Output the (x, y) coordinate of the center of the cell containing the given text.  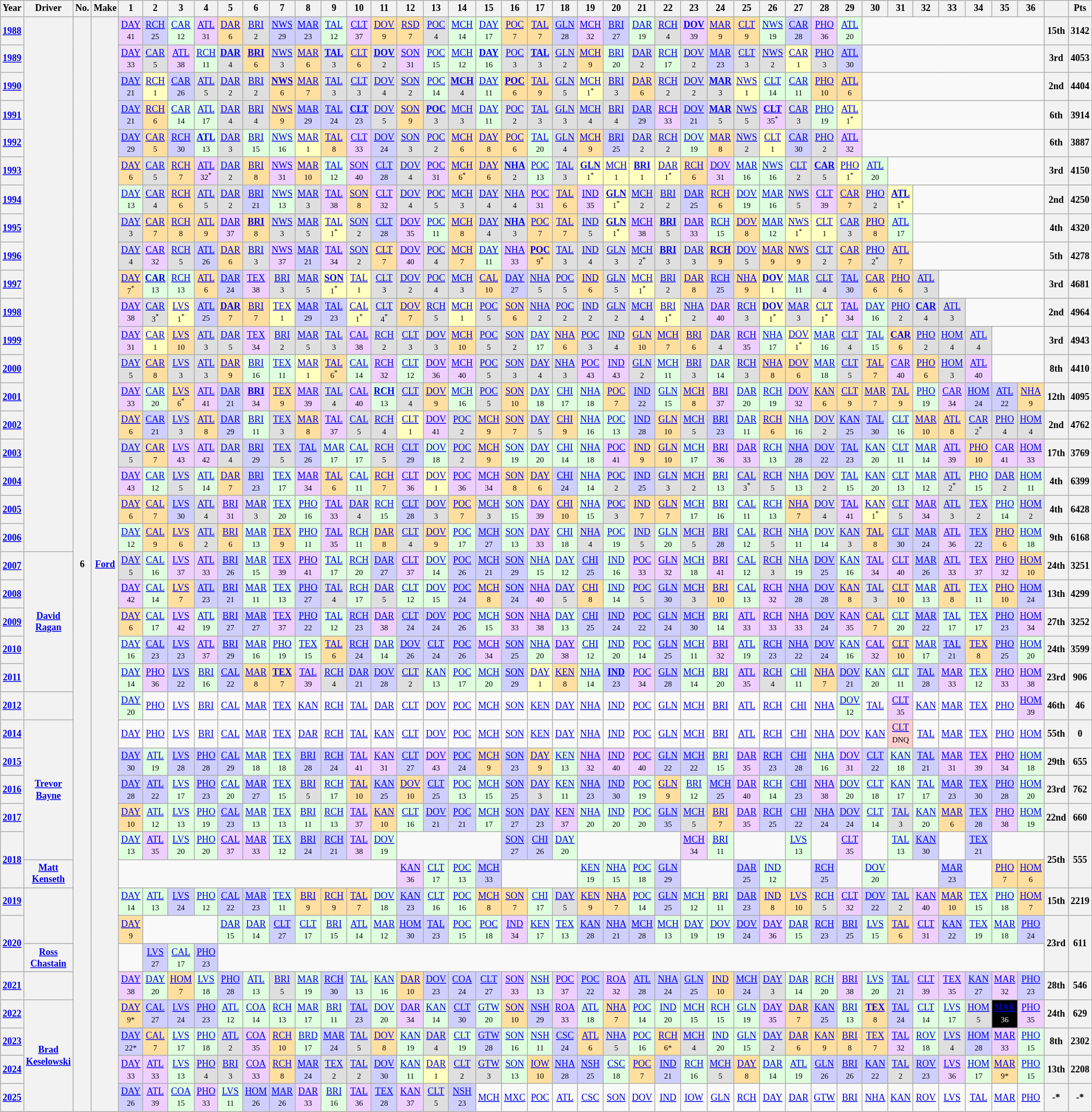
NHA40 (540, 594)
HOM30 (411, 930)
IND12 (772, 874)
HOM19 (1031, 818)
PHO14 (1005, 510)
SON31 (411, 59)
4150 (1080, 171)
KAN19 (411, 1042)
NSH13 (540, 986)
3 (181, 8)
DAY39 (540, 510)
22nd (1056, 818)
COA35 (256, 1042)
660 (1080, 818)
906 (1080, 678)
KAN36 (411, 874)
NSH25 (591, 1070)
MCH16 (462, 397)
POC41 (616, 454)
ATL36 (952, 538)
4320 (1080, 228)
BRI1 (642, 171)
DAR1 (436, 1070)
Make (105, 8)
PHO22 (308, 622)
IND43 (616, 369)
MAR19 (308, 986)
IND25 (642, 482)
655 (1080, 762)
KAN14 (436, 1013)
DAR11 (747, 425)
5 (230, 8)
CAR32 (155, 256)
9th (1056, 538)
CLT19 (462, 1042)
2012 (13, 706)
HOM26 (256, 1097)
NHA6 (565, 340)
MCH33 (489, 874)
LVS1* (181, 312)
SON15 (515, 510)
KAN17 (901, 790)
KAN37 (411, 1097)
1998 (13, 312)
ROV23 (926, 1070)
LVS42 (181, 622)
GTW20 (489, 1013)
Trevor Bayne (48, 790)
27 (799, 8)
MCH28 (642, 930)
TEX22 (979, 538)
2017 (13, 818)
GLN7 (668, 510)
HOM38 (1031, 678)
KEN9 (591, 902)
IND8 (772, 902)
31 (901, 8)
POC34 (642, 678)
1 (131, 8)
ATL31 (206, 31)
CLT1* (825, 312)
CSC18 (616, 1070)
546 (1080, 986)
DAY2 (772, 1042)
MCH40 (462, 369)
DOV26 (411, 650)
MCH20 (489, 678)
KAN1* (875, 510)
LVS27 (155, 958)
TEX21 (979, 846)
27th (1056, 622)
4053 (1080, 59)
BRI38 (850, 986)
Ross Chastain (48, 958)
MCH6 (462, 143)
3599 (1080, 650)
LVS4 (952, 1042)
POC40 (642, 762)
CLT20 (901, 622)
1994 (13, 199)
TAL6* (334, 369)
CLT13 (901, 482)
1988 (13, 31)
TAL32 (901, 1042)
CAR2* (979, 425)
HOM17 (979, 1070)
IND21 (668, 1070)
DOV25 (825, 566)
TAL33 (334, 510)
LVS30 (181, 510)
4299 (1080, 594)
24 (720, 8)
CLTDNQ (901, 734)
NHA13 (799, 482)
DOV15 (436, 594)
CAR41 (1005, 454)
RCH16 (694, 1070)
KAN9 (825, 1042)
21 (642, 8)
LVS5 (181, 482)
611 (1080, 944)
HOM34 (1031, 622)
NSH11 (540, 1042)
2007 (13, 566)
ATL18 (591, 1013)
7 (282, 8)
28th (1056, 986)
CAR11 (799, 87)
ROV18 (926, 1042)
DOV35 (411, 228)
ATL42 (206, 454)
LVS18 (206, 986)
SON1* (334, 284)
BRI9 (308, 902)
ROA32 (616, 986)
MAR39 (308, 397)
CAR34 (952, 397)
1989 (13, 59)
CLT33 (359, 143)
KAN3 (850, 538)
IND22 (642, 397)
TEX5 (282, 454)
POC9* (540, 256)
IND10 (720, 986)
CLT29 (411, 454)
19 (591, 8)
46th (1056, 706)
DOV32 (799, 397)
NSH23 (462, 1097)
PHO3 (825, 59)
CAL27 (155, 1013)
BRI36 (720, 454)
BRI32 (720, 650)
BRI31 (230, 510)
MCH22 (694, 762)
CLT22 (875, 762)
DAY27 (515, 284)
TAL39 (308, 678)
MCH30 (694, 622)
CAL9 (155, 538)
MCH38 (642, 228)
CAL10 (489, 284)
CHI22 (799, 818)
16 (515, 8)
DAY22* (131, 1042)
SON24 (515, 594)
ATL7 (901, 256)
NHA11 (799, 538)
No. (82, 8)
NWS29 (282, 31)
18 (565, 8)
KEN11 (565, 790)
CLT18 (875, 790)
RCH35 (747, 340)
1992 (13, 143)
CHI8 (591, 594)
555 (1080, 859)
25th (1056, 859)
BRI14 (720, 622)
17 (540, 8)
MCH32 (591, 31)
CAR14 (181, 115)
14 (462, 8)
22 (668, 8)
DOV30 (384, 1070)
ATL37 (206, 650)
PHO32 (1005, 566)
BRI1* (668, 312)
TAL1 (359, 284)
NWS6 (282, 87)
PHO38 (1005, 818)
LVS37 (181, 566)
ATL23 (206, 594)
TAL28 (926, 678)
TEX1 (282, 312)
CAR30 (799, 143)
DOV6 (799, 369)
SON6 (515, 312)
KAN28 (591, 930)
ATL2* (952, 482)
DAY18 (540, 397)
PHO1* (850, 171)
23 (694, 8)
PHO16 (308, 510)
10 (359, 8)
CLT35* (772, 115)
ATL30 (850, 59)
29th (1056, 762)
CAL38 (359, 340)
1995 (13, 228)
1991 (13, 115)
4410 (1080, 369)
GTW28 (489, 1042)
TEX20 (282, 510)
COA24 (462, 986)
CHI28 (799, 762)
Matt Kenseth (48, 874)
CAL29 (230, 762)
2004 (13, 482)
TEX30 (979, 790)
2001 (13, 397)
DAY42 (131, 594)
SON40 (359, 171)
GLN19 (747, 1013)
TEX19 (979, 930)
2302 (1080, 1042)
MAR9* (1005, 1070)
Year (13, 8)
GLN32 (668, 566)
6428 (1080, 510)
DAY30 (131, 762)
DAR20 (747, 397)
POC33 (642, 566)
DOV40 (411, 256)
ATL26 (206, 256)
1996 (13, 256)
DAY19 (694, 930)
2015 (13, 762)
KAN8 (850, 594)
GTW (825, 1097)
CAR28 (799, 31)
28 (825, 8)
5th (1056, 256)
LVS6* (181, 397)
ATL41 (206, 397)
IND30 (616, 790)
2006 (13, 538)
1997 (13, 284)
DAY23 (540, 818)
13 (436, 8)
PHO27 (308, 594)
32 (926, 8)
CLT40 (901, 566)
DOV39 (694, 31)
IND23 (616, 678)
4762 (1080, 425)
IND34 (515, 930)
KAN30 (926, 846)
9 (334, 8)
DOV36 (436, 369)
4943 (1080, 340)
Pts (1080, 8)
RCH1 (155, 87)
MCH18 (694, 566)
2208 (1080, 1070)
DAR23 (747, 902)
POC43 (591, 369)
RCH19 (772, 397)
PHO2* (875, 256)
SON16 (515, 1042)
DOV7 (411, 312)
HOM10 (1031, 566)
4278 (1080, 256)
MAR15 (256, 566)
CAL1* (359, 312)
NHA8 (772, 369)
MAR32 (1005, 986)
CAL3* (747, 482)
ROA33 (565, 1013)
26 (772, 8)
2008 (13, 594)
IND6 (591, 284)
MCH6* (462, 171)
GLN20 (668, 538)
12 (411, 8)
PHO8 (875, 228)
CAR40 (901, 369)
POC11 (436, 228)
CLT4* (384, 312)
GLN29 (668, 874)
2010 (13, 650)
CAL20 (230, 790)
LVS23 (181, 650)
GLN4 (565, 143)
GLN24 (668, 622)
POC37 (565, 986)
DAR38 (384, 622)
29 (850, 8)
DAY10 (131, 818)
CAL32 (875, 650)
DAY7* (131, 284)
2023 (13, 1042)
PHO41 (308, 566)
KAN11 (411, 1070)
PHO25 (1005, 650)
11 (384, 8)
TAL5 (359, 1042)
LVS28 (181, 762)
2019 (13, 902)
IND35 (591, 199)
55th (1056, 734)
4250 (1080, 199)
1999 (13, 340)
CLT31 (926, 930)
TEX38 (256, 284)
MAR14 (926, 454)
MAR21 (308, 256)
2005 (13, 510)
33 (952, 8)
KEN19 (591, 874)
15 (489, 8)
DAR24 (230, 284)
6399 (1080, 482)
ROV (926, 1097)
NSH29 (540, 1013)
2011 (13, 678)
ATL40 (979, 369)
KAN23 (411, 902)
Ford (105, 564)
ATL32 (850, 143)
IND7 (642, 510)
TEX34 (256, 340)
GLN26 (825, 1070)
KAN40 (926, 902)
CHI11 (799, 678)
POC21 (462, 818)
MAR22 (926, 622)
ATL25 (206, 312)
2018 (13, 859)
KEN13 (565, 762)
HOM6 (1031, 874)
17th (1056, 454)
TAL10 (359, 790)
DAY35 (772, 1013)
CLT25 (436, 790)
PHO7 (1005, 874)
CHI18 (565, 538)
CAR3* (155, 312)
KAN6 (825, 397)
TEX35 (952, 986)
CAL13 (747, 594)
POC20 (642, 818)
CAL37 (230, 846)
2020 (13, 944)
CAL5 (359, 425)
DOV10 (411, 790)
NWS37 (282, 256)
ATL38 (181, 59)
IND2 (591, 312)
ATL9 (206, 228)
CAL16 (155, 566)
TEX18 (282, 762)
DAR37 (230, 228)
CHI23 (799, 790)
CLT36 (411, 482)
HOM3 (952, 369)
CLT23 (359, 115)
KEN8 (565, 678)
NWS1 (747, 87)
PHO34 (1005, 762)
DAY31 (131, 340)
CHI9 (565, 425)
MAR31 (952, 762)
Driver (48, 8)
IOW (694, 1097)
GLN30 (668, 594)
DAY41 (131, 31)
LVS11 (230, 1097)
DAY1 (540, 678)
BRI10 (720, 594)
36 (1031, 8)
HOM33 (1031, 454)
MCH10 (462, 340)
25 (747, 8)
2 (155, 8)
4 (206, 8)
SON9 (411, 115)
TAL20 (540, 143)
46 (1080, 706)
MCH25 (720, 790)
POC36 (462, 482)
KEN37 (565, 818)
NWS13 (282, 199)
NHA17 (772, 340)
CHI10 (565, 510)
4404 (1080, 87)
CHI24 (565, 482)
NWS19 (772, 31)
3252 (1080, 622)
3887 (1080, 143)
NHA21 (616, 930)
CSC (591, 1097)
IND14 (616, 594)
BRI34 (256, 397)
35 (1005, 8)
PHO11 (308, 538)
HOM (1031, 734)
PHO24 (1031, 930)
NHA32 (591, 762)
MCH13 (668, 930)
2003 (13, 454)
MAR36 (1005, 1013)
NHA19 (799, 566)
DAY9* (131, 1013)
RSD7 (411, 31)
DAR27 (384, 566)
2024 (13, 1070)
4964 (1080, 312)
DAY36 (772, 930)
IND28 (642, 425)
8 (308, 8)
DAR10 (411, 986)
RCH14 (772, 790)
BRI12 (694, 790)
CAR21 (155, 425)
3251 (1080, 566)
SON23 (515, 762)
HOM5 (979, 1013)
BRI41 (720, 566)
MXC (515, 1097)
DOV41 (436, 425)
HOM2 (1031, 510)
David Ragan (48, 622)
3769 (1080, 454)
HOM11 (1031, 482)
NWS1* (799, 228)
TEX3 (282, 425)
2009 (13, 622)
3914 (1080, 115)
2000 (13, 369)
DAY26 (131, 1097)
KAN18 (901, 762)
2014 (13, 734)
CHI26 (540, 846)
KEN17 (540, 930)
20 (616, 8)
2219 (1080, 902)
IOW10 (540, 1070)
GLN9 (668, 790)
CAR13 (155, 284)
GLN22 (668, 762)
GLN35 (668, 818)
629 (1080, 1013)
CAR26 (181, 87)
PHO12 (206, 902)
DAY29 (131, 143)
RCH21 (334, 846)
2025 (13, 1097)
NHA23 (591, 790)
34 (979, 8)
DAR9 (230, 369)
LVS43 (181, 454)
3142 (1080, 31)
DAR34 (411, 1013)
LVS7 (181, 594)
DAR1* (668, 171)
CHI12 (591, 650)
1993 (13, 171)
PHO20 (206, 846)
ATL28 (642, 986)
SON19 (515, 454)
2002 (13, 425)
MCH2* (642, 256)
IND16 (616, 566)
DOV23 (436, 986)
DAY43 (131, 482)
TAL26 (308, 454)
LVS22 (181, 678)
DAY28 (131, 790)
MCH24 (747, 986)
COA14 (256, 1013)
COA33 (256, 1070)
DOV12 (850, 706)
ATL32* (206, 171)
12th (1056, 397)
4681 (1080, 284)
MCH27 (489, 538)
KAN27 (979, 986)
CAR8 (155, 369)
KAN10 (384, 818)
2021 (13, 986)
4095 (1080, 397)
BRI37 (720, 397)
HOM39 (1031, 706)
RCH6* (668, 1042)
CLT6 (359, 59)
6168 (1080, 538)
HOM28 (979, 1042)
Brad Keselowski (48, 1055)
TAL1* (334, 228)
CAL40 (359, 397)
2022 (13, 1013)
KAN13 (436, 678)
NHA22 (799, 650)
GTW3 (489, 1070)
IND9 (642, 454)
CHI14 (565, 454)
CSC24 (565, 1042)
DAR19 (642, 31)
MCH21 (489, 566)
CAR20 (155, 397)
BRI24 (308, 846)
IND40 (616, 762)
IND24 (616, 622)
LVS36 (952, 1070)
0 (1080, 734)
762 (1080, 790)
TAL35 (334, 538)
KAN35 (850, 622)
LVS6 (181, 538)
TAL36 (359, 1097)
COA15 (181, 1097)
BRD17 (308, 1042)
KAN31 (384, 762)
30 (875, 8)
CLT7 (384, 256)
LVS15 (875, 930)
1990 (13, 87)
2016 (13, 790)
DOV43 (436, 762)
NWS31 (282, 171)
RCH10 (282, 1042)
PHO35 (1031, 1013)
